Extract the [X, Y] coordinate from the center of the cell holding the provided text.  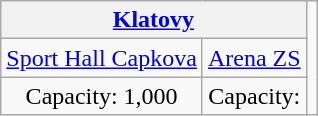
Klatovy [154, 20]
Capacity: [254, 96]
Capacity: 1,000 [102, 96]
Sport Hall Capkova [102, 58]
Arena ZS [254, 58]
